Locate the cell with the specified text and output its (X, Y) center coordinate. 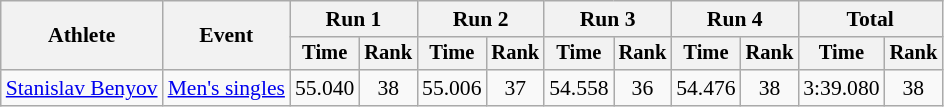
3:39.080 (841, 88)
Men's singles (226, 88)
Event (226, 36)
55.040 (324, 88)
37 (516, 88)
Stanislav Benyov (82, 88)
Total (870, 19)
54.558 (578, 88)
55.006 (452, 88)
Run 4 (734, 19)
54.476 (706, 88)
Athlete (82, 36)
Run 3 (608, 19)
Run 2 (480, 19)
Run 1 (354, 19)
36 (643, 88)
